Capture the cell that displays the provided text and extract its (X, Y) central coordinate. 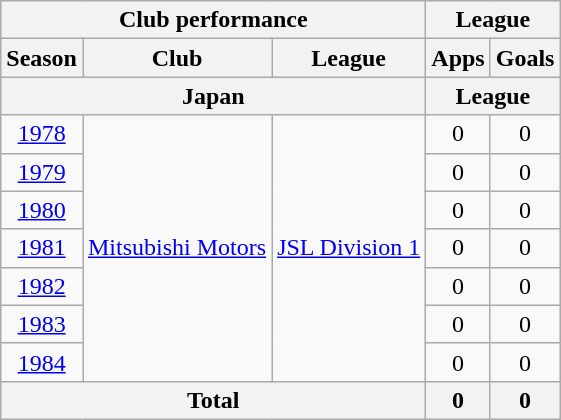
1982 (42, 286)
1981 (42, 248)
Apps (458, 58)
1979 (42, 172)
1984 (42, 362)
JSL Division 1 (349, 248)
Season (42, 58)
Goals (525, 58)
Total (214, 400)
1983 (42, 324)
Japan (214, 96)
Club (176, 58)
1978 (42, 134)
Mitsubishi Motors (176, 248)
Club performance (214, 20)
1980 (42, 210)
